Find where the given text appears and provide that cell's center as (X, Y) coordinate. 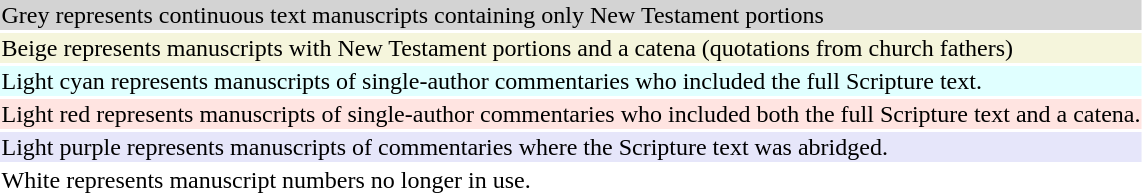
Light red represents manuscripts of single-author commentaries who included both the full Scripture text and a catena. (571, 114)
Beige represents manuscripts with New Testament portions and a catena (quotations from church fathers) (571, 48)
Light cyan represents manuscripts of single-author commentaries who included the full Scripture text. (571, 81)
White represents manuscript numbers no longer in use. (571, 180)
Grey represents continuous text manuscripts containing only New Testament portions (571, 15)
Light purple represents manuscripts of commentaries where the Scripture text was abridged. (571, 147)
